Extract the [X, Y] coordinate from the center of the cell holding the provided text.  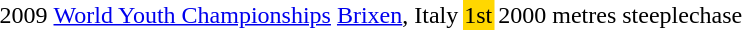
Brixen, Italy [397, 15]
1st [478, 15]
World Youth Championships [192, 15]
